Scan for the cell matching the given text and deliver its (X, Y) coordinate at center. 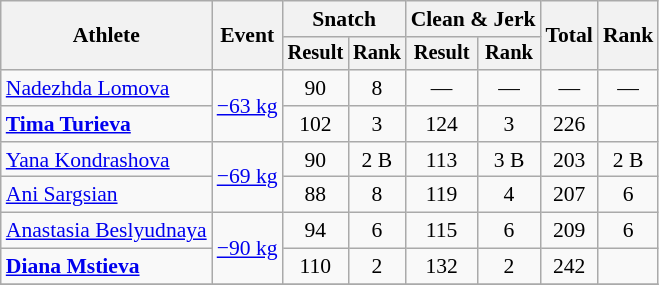
113 (442, 160)
Tima Turieva (106, 124)
Diana Mstieva (106, 267)
94 (316, 231)
119 (442, 195)
209 (570, 231)
102 (316, 124)
−63 kg (248, 106)
Clean & Jerk (474, 19)
132 (442, 267)
Anastasia Beslyudnaya (106, 231)
207 (570, 195)
Yana Kondrashova (106, 160)
110 (316, 267)
Event (248, 36)
Total (570, 36)
88 (316, 195)
−90 kg (248, 248)
Athlete (106, 36)
203 (570, 160)
Ani Sargsian (106, 195)
226 (570, 124)
Snatch (344, 19)
4 (508, 195)
242 (570, 267)
3 B (508, 160)
−69 kg (248, 178)
Nadezhda Lomova (106, 88)
115 (442, 231)
124 (442, 124)
